Return [X, Y] of the center of cell containing provided text 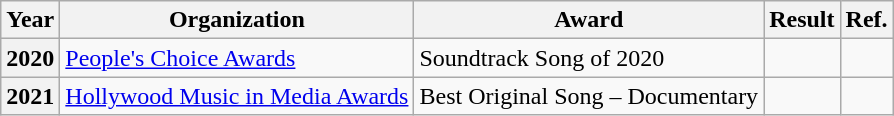
2021 [30, 96]
Award [589, 20]
Year [30, 20]
People's Choice Awards [237, 58]
Soundtrack Song of 2020 [589, 58]
Hollywood Music in Media Awards [237, 96]
2020 [30, 58]
Result [802, 20]
Organization [237, 20]
Best Original Song – Documentary [589, 96]
Ref. [866, 20]
